Provide the [X, Y] coordinate of the cell's center where the given text is located.  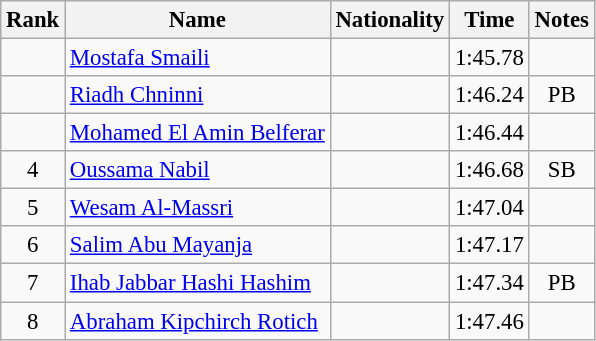
8 [33, 321]
Ihab Jabbar Hashi Hashim [198, 283]
5 [33, 208]
1:46.44 [490, 133]
7 [33, 283]
1:47.04 [490, 208]
6 [33, 245]
Time [490, 20]
Wesam Al-Massri [198, 208]
4 [33, 170]
1:46.24 [490, 95]
Abraham Kipchirch Rotich [198, 321]
Mostafa Smaili [198, 58]
Mohamed El Amin Belferar [198, 133]
1:47.34 [490, 283]
SB [562, 170]
1:47.17 [490, 245]
Name [198, 20]
Nationality [390, 20]
Notes [562, 20]
Rank [33, 20]
Riadh Chninni [198, 95]
Salim Abu Mayanja [198, 245]
1:46.68 [490, 170]
1:47.46 [490, 321]
Oussama Nabil [198, 170]
1:45.78 [490, 58]
